Return [x, y] of the center of cell containing provided text 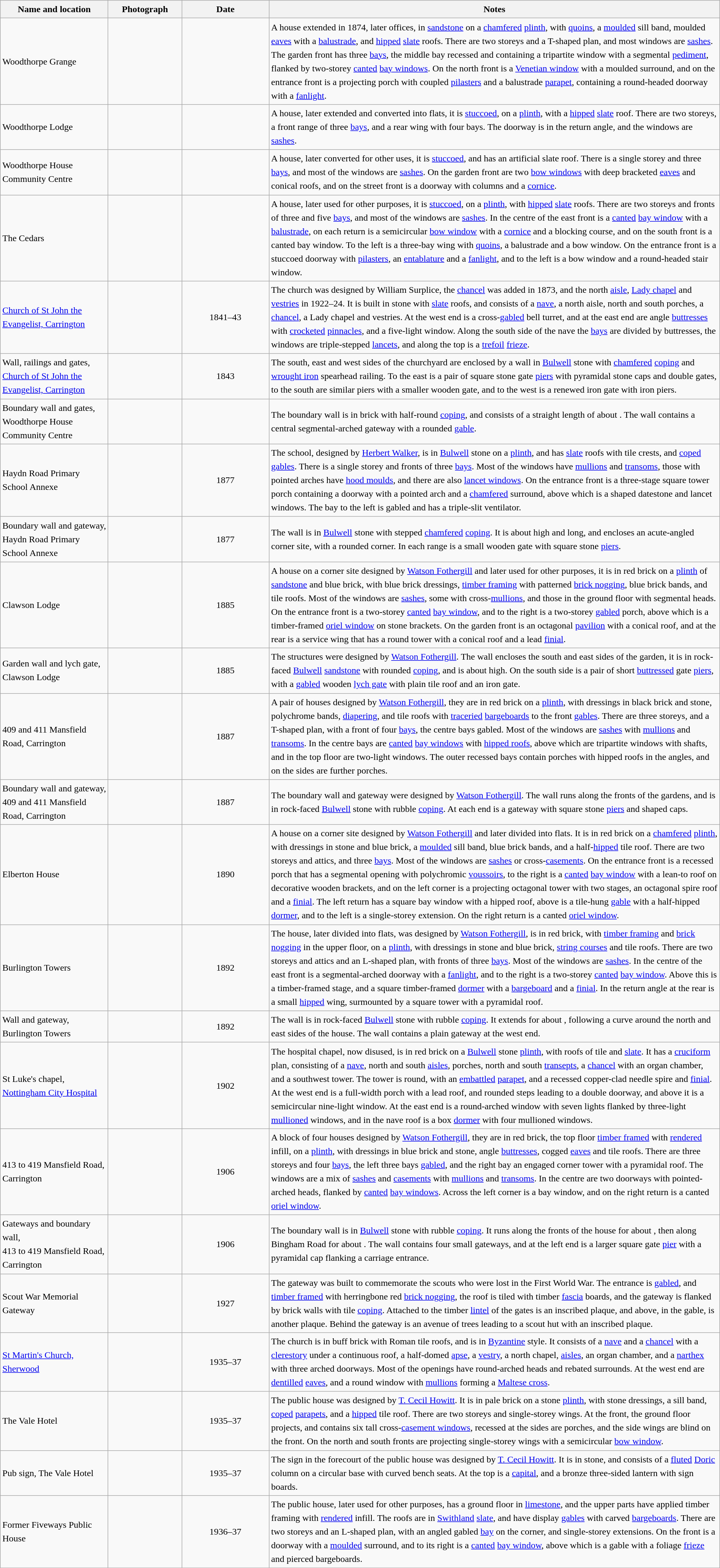
Former Fiveways Public House [54, 1532]
413 to 419 Mansfield Road, Carrington [54, 1172]
Garden wall and lych gate,Clawson Lodge [54, 671]
St Martin's Church, Sherwood [54, 1362]
1843 [226, 376]
1890 [226, 875]
The Cedars [54, 238]
1927 [226, 1303]
Scout War Memorial Gateway [54, 1303]
The Vale Hotel [54, 1421]
1936–37 [226, 1532]
1902 [226, 1085]
Church of St John the Evangelist, Carrington [54, 317]
Name and location [54, 9]
Woodthorpe Lodge [54, 127]
Gateways and boundary wall,413 to 419 Mansfield Road, Carrington [54, 1244]
409 and 411 Mansfield Road, Carrington [54, 737]
Boundary wall and gates,Woodthorpe House Community Centre [54, 422]
Boundary wall and gateway,Haydn Road Primary School Annexe [54, 539]
Burlington Towers [54, 968]
Wall and gateway, Burlington Towers [54, 1027]
Date [226, 9]
St Luke's chapel,Nottingham City Hospital [54, 1085]
Photograph [145, 9]
Clawson Lodge [54, 605]
1841–43 [226, 317]
Boundary wall and gateway,409 and 411 Mansfield Road, Carrington [54, 802]
Woodthorpe Grange [54, 62]
Notes [494, 9]
Wall, railings and gates, Church of St John the Evangelist, Carrington [54, 376]
Elberton House [54, 875]
Haydn Road Primary School Annexe [54, 480]
Woodthorpe House Community Centre [54, 172]
Pub sign, The Vale Hotel [54, 1473]
